For the text-containing cell, return its midpoint in [X, Y] coordinate format. 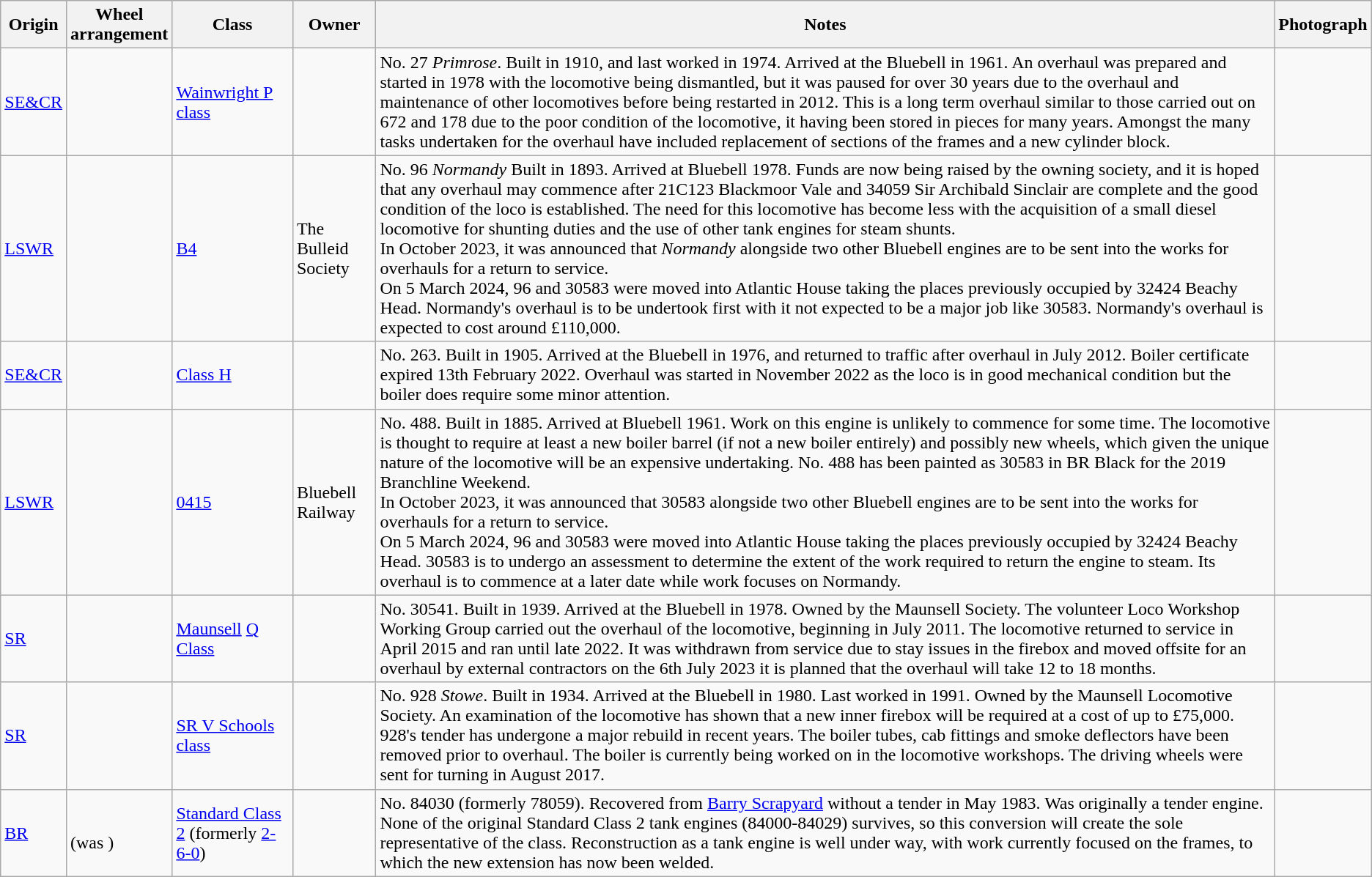
Maunsell Q Class [232, 639]
Bluebell Railway [334, 502]
0415 [232, 502]
B4 [232, 248]
BR [34, 832]
Wainwright P class [232, 102]
Standard Class 2 (formerly 2-6-0) [232, 832]
Owner [334, 25]
Wheelarrangement [119, 25]
The Bulleid Society [334, 248]
Class H [232, 375]
SR V Schools class [232, 736]
Notes [825, 25]
(was ) [119, 832]
Photograph [1323, 25]
Origin [34, 25]
Class [232, 25]
